Capture the cell that displays the provided text and extract its (X, Y) central coordinate. 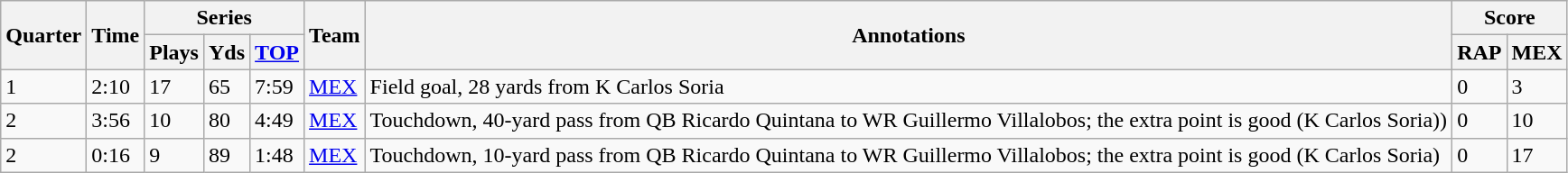
Plays (174, 52)
7:59 (277, 86)
80 (226, 121)
Series (224, 18)
Quarter (43, 35)
65 (226, 86)
Annotations (909, 35)
89 (226, 155)
4:49 (277, 121)
Time (116, 35)
9 (174, 155)
1 (43, 86)
3:56 (116, 121)
RAP (1479, 52)
TOP (277, 52)
Touchdown, 10-yard pass from QB Ricardo Quintana to WR Guillermo Villalobos; the extra point is good (K Carlos Soria) (909, 155)
2:10 (116, 86)
3 (1537, 86)
Team (335, 35)
Field goal, 28 yards from K Carlos Soria (909, 86)
Yds (226, 52)
Score (1510, 18)
Touchdown, 40-yard pass from QB Ricardo Quintana to WR Guillermo Villalobos; the extra point is good (K Carlos Soria)) (909, 121)
1:48 (277, 155)
0:16 (116, 155)
